For the text-containing cell, return its midpoint in [X, Y] coordinate format. 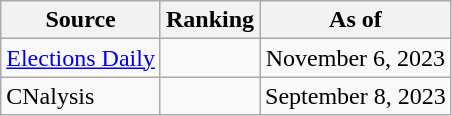
Ranking [210, 20]
Source [81, 20]
As of [356, 20]
CNalysis [81, 96]
November 6, 2023 [356, 58]
Elections Daily [81, 58]
September 8, 2023 [356, 96]
